Scan for the cell matching the given text and deliver its (x, y) coordinate at center. 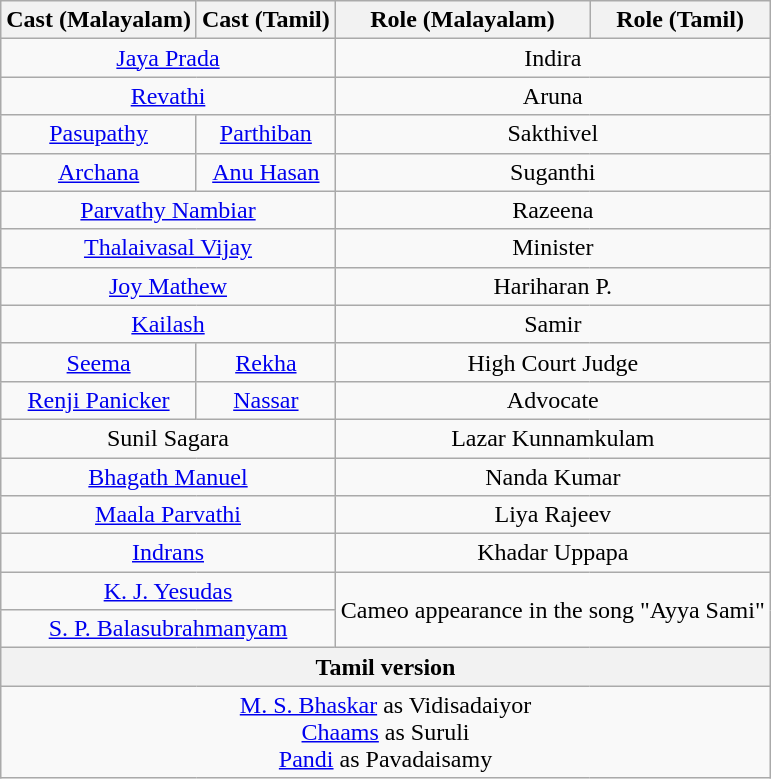
Razeena (552, 210)
Liya Rajeev (552, 515)
Parthiban (266, 134)
Samir (552, 324)
Minister (552, 248)
S. P. Balasubrahmanyam (168, 629)
Maala Parvathi (168, 515)
Khadar Uppapa (552, 553)
Parvathy Nambiar (168, 210)
Cameo appearance in the song "Ayya Sami" (552, 610)
Hariharan P. (552, 286)
Jaya Prada (168, 58)
Aruna (552, 96)
Joy Mathew (168, 286)
Nanda Kumar (552, 477)
Advocate (552, 400)
Cast (Malayalam) (99, 20)
Indira (552, 58)
Pasupathy (99, 134)
Sakthivel (552, 134)
Cast (Tamil) (266, 20)
Role (Tamil) (680, 20)
Sunil Sagara (168, 438)
Bhagath Manuel (168, 477)
Suganthi (552, 172)
Tamil version (386, 667)
Archana (99, 172)
Indrans (168, 553)
High Court Judge (552, 362)
K. J. Yesudas (168, 591)
Renji Panicker (99, 400)
Rekha (266, 362)
Lazar Kunnamkulam (552, 438)
M. S. Bhaskar as VidisadaiyorChaams as SuruliPandi as Pavadaisamy (386, 732)
Role (Malayalam) (462, 20)
Nassar (266, 400)
Thalaivasal Vijay (168, 248)
Kailash (168, 324)
Revathi (168, 96)
Anu Hasan (266, 172)
Seema (99, 362)
